Detect which cell encompasses the target text, then output its [x, y] center coordinate. 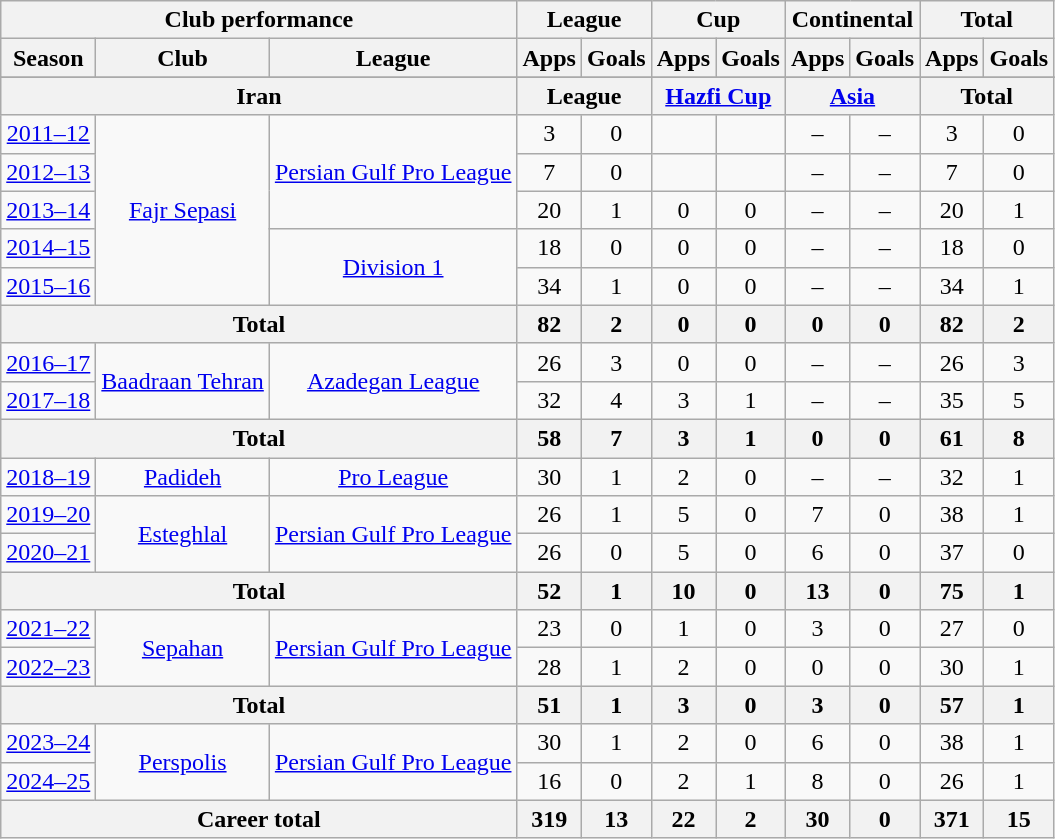
4 [616, 400]
Continental [852, 20]
2019–20 [48, 515]
2017–18 [48, 400]
Season [48, 58]
23 [549, 629]
22 [683, 819]
15 [1019, 819]
2023–24 [48, 743]
Division 1 [393, 267]
371 [952, 819]
Baadraan Tehran [183, 381]
61 [952, 438]
Asia [852, 96]
2024–25 [48, 781]
Iran [259, 96]
2011–12 [48, 134]
51 [549, 705]
2020–21 [48, 553]
Club [183, 58]
2016–17 [48, 362]
2014–15 [48, 248]
Club performance [259, 20]
10 [683, 591]
58 [549, 438]
2015–16 [48, 286]
52 [549, 591]
2022–23 [48, 667]
2012–13 [48, 172]
Perspolis [183, 762]
Padideh [183, 477]
37 [952, 553]
Pro League [393, 477]
Cup [718, 20]
2018–19 [48, 477]
16 [549, 781]
2013–14 [48, 210]
75 [952, 591]
57 [952, 705]
Fajr Sepasi [183, 210]
Hazfi Cup [718, 96]
35 [952, 400]
Esteghlal [183, 534]
Azadegan League [393, 381]
27 [952, 629]
319 [549, 819]
2021–22 [48, 629]
Career total [259, 819]
Sepahan [183, 648]
28 [549, 667]
